Search for the cell housing the specified text and yield its [X, Y] center coordinate. 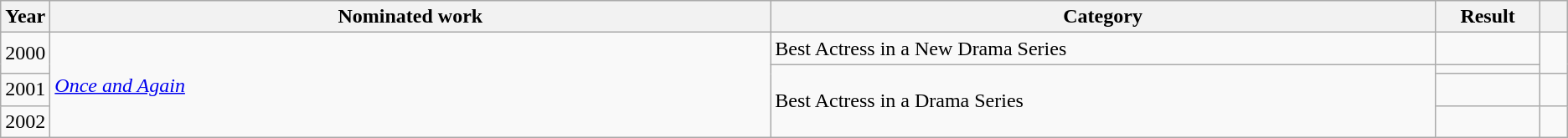
Best Actress in a Drama Series [1103, 100]
2000 [25, 54]
2001 [25, 89]
Result [1488, 17]
Nominated work [410, 17]
2002 [25, 121]
Best Actress in a New Drama Series [1103, 49]
Category [1103, 17]
Once and Again [410, 85]
Year [25, 17]
